Pinpoint the cell where the given text exists, returning its (X, Y) midpoint coordinate. 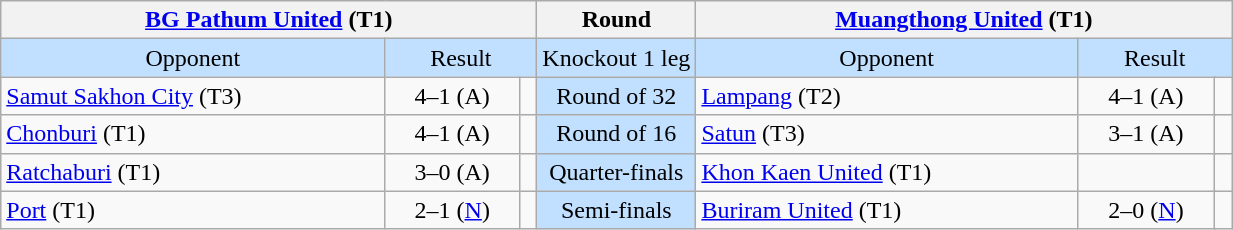
Lampang (T2) (887, 96)
Knockout 1 leg (616, 58)
3–1 (A) (1146, 134)
3–0 (A) (452, 172)
Round of 32 (616, 96)
2–0 (N) (1146, 210)
Round (616, 20)
Semi-finals (616, 210)
Port (T1) (193, 210)
Buriram United (T1) (887, 210)
Round of 16 (616, 134)
Chonburi (T1) (193, 134)
Khon Kaen United (T1) (887, 172)
Muangthong United (T1) (964, 20)
BG Pathum United (T1) (269, 20)
Quarter-finals (616, 172)
Samut Sakhon City (T3) (193, 96)
Satun (T3) (887, 134)
Ratchaburi (T1) (193, 172)
2–1 (N) (452, 210)
